Identify which cell holds the provided text, then report its [x, y] central coordinate. 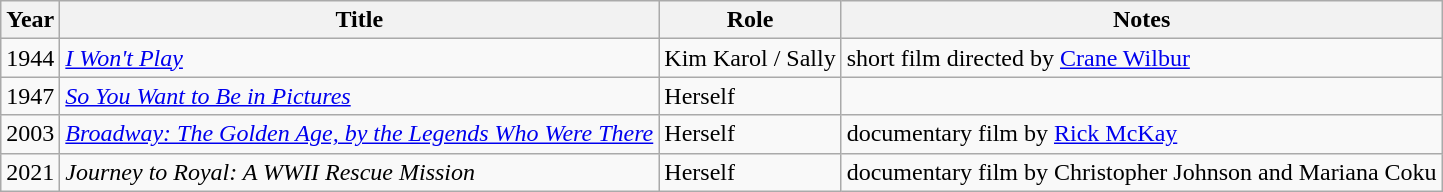
1944 [30, 58]
So You Want to Be in Pictures [360, 96]
Role [750, 20]
short film directed by Crane Wilbur [1142, 58]
documentary film by Rick McKay [1142, 134]
1947 [30, 96]
2021 [30, 172]
I Won't Play [360, 58]
Notes [1142, 20]
Year [30, 20]
Title [360, 20]
Kim Karol / Sally [750, 58]
Broadway: The Golden Age, by the Legends Who Were There [360, 134]
Journey to Royal: A WWII Rescue Mission [360, 172]
documentary film by Christopher Johnson and Mariana Coku [1142, 172]
2003 [30, 134]
